Extract the (X, Y) coordinate from the center of the cell holding the provided text.  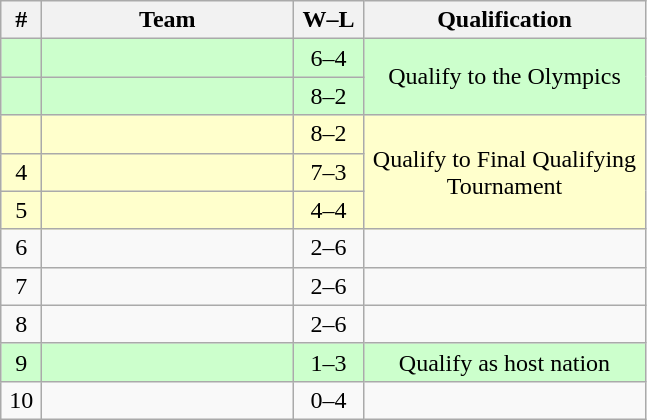
6 (22, 248)
Team (168, 20)
Qualification (504, 20)
9 (22, 362)
Qualify as host nation (504, 362)
10 (22, 400)
1–3 (328, 362)
4 (22, 172)
7–3 (328, 172)
Qualify to Final Qualifying Tournament (504, 172)
7 (22, 286)
Qualify to the Olympics (504, 77)
W–L (328, 20)
5 (22, 210)
0–4 (328, 400)
8 (22, 324)
4–4 (328, 210)
# (22, 20)
6–4 (328, 58)
